Determine the [X, Y] coordinate at the center of the cell enclosing the given text.  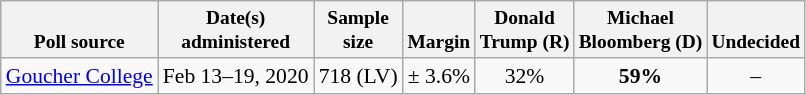
Poll source [80, 30]
MichaelBloomberg (D) [640, 30]
– [756, 76]
Margin [439, 30]
± 3.6% [439, 76]
718 (LV) [358, 76]
DonaldTrump (R) [524, 30]
Goucher College [80, 76]
Undecided [756, 30]
Date(s)administered [236, 30]
Feb 13–19, 2020 [236, 76]
Samplesize [358, 30]
32% [524, 76]
59% [640, 76]
